From the cell containing the given text, extract its center point as (X, Y) coordinate. 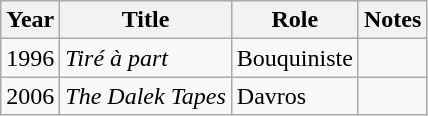
Role (294, 20)
1996 (30, 58)
2006 (30, 96)
The Dalek Tapes (146, 96)
Title (146, 20)
Year (30, 20)
Tiré à part (146, 58)
Notes (392, 20)
Bouquiniste (294, 58)
Davros (294, 96)
